Search for the cell housing the specified text and yield its (X, Y) center coordinate. 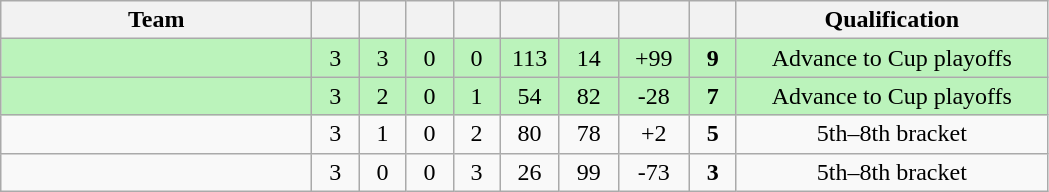
-73 (654, 172)
54 (530, 96)
9 (712, 58)
7 (712, 96)
80 (530, 134)
78 (588, 134)
Qualification (892, 20)
99 (588, 172)
-28 (654, 96)
Team (156, 20)
+2 (654, 134)
113 (530, 58)
5 (712, 134)
+99 (654, 58)
82 (588, 96)
26 (530, 172)
14 (588, 58)
